Search for the cell housing the specified text and yield its (x, y) center coordinate. 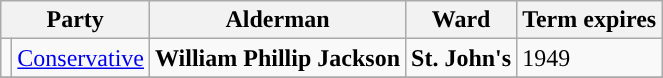
Conservative (81, 58)
St. John's (462, 58)
Term expires (590, 20)
Ward (462, 20)
Alderman (278, 20)
1949 (590, 58)
Party (76, 20)
William Phillip Jackson (278, 58)
